Provide the [X, Y] coordinate of the cell's center where the given text is located.  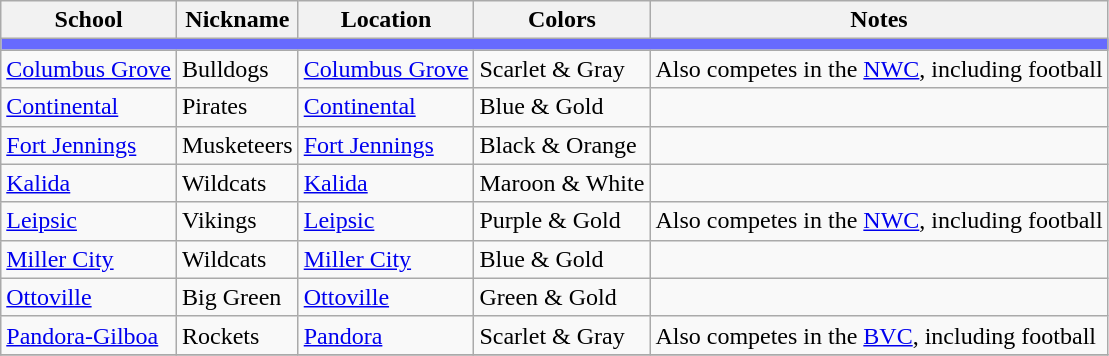
Colors [562, 20]
Musketeers [237, 145]
Maroon & White [562, 183]
Rockets [237, 335]
Black & Orange [562, 145]
Pandora-Gilboa [89, 335]
School [89, 20]
Also competes in the BVC, including football [879, 335]
Nickname [237, 20]
Location [386, 20]
Vikings [237, 221]
Pandora [386, 335]
Bulldogs [237, 69]
Notes [879, 20]
Pirates [237, 107]
Purple & Gold [562, 221]
Green & Gold [562, 297]
Big Green [237, 297]
